For the text-containing cell, return its midpoint in (x, y) coordinate format. 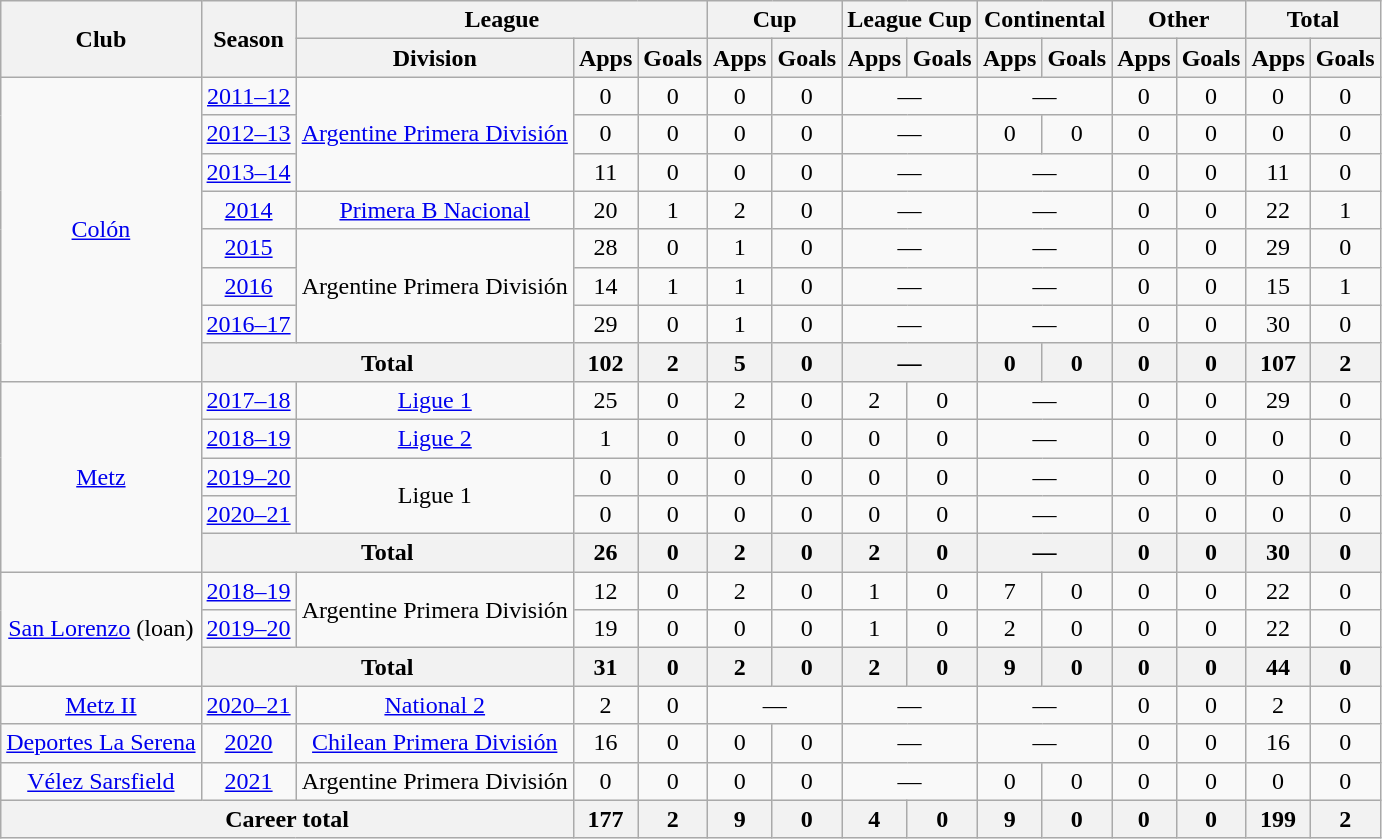
199 (1278, 819)
League Cup (910, 20)
25 (605, 400)
4 (874, 819)
Chilean Primera División (434, 743)
Colón (101, 229)
Division (434, 58)
107 (1278, 362)
26 (605, 553)
2020 (248, 743)
Metz (101, 476)
5 (740, 362)
28 (605, 248)
2015 (248, 248)
15 (1278, 286)
177 (605, 819)
2013–14 (248, 172)
2011–12 (248, 96)
31 (605, 667)
League (502, 20)
2021 (248, 781)
2016–17 (248, 324)
2017–18 (248, 400)
Career total (288, 819)
44 (1278, 667)
Primera B Nacional (434, 210)
Deportes La Serena (101, 743)
Club (101, 39)
2012–13 (248, 134)
2016 (248, 286)
Continental (1044, 20)
7 (1009, 591)
19 (605, 629)
Ligue 2 (434, 438)
2014 (248, 210)
Cup (775, 20)
Vélez Sarsfield (101, 781)
12 (605, 591)
San Lorenzo (loan) (101, 629)
Other (1179, 20)
National 2 (434, 705)
Metz II (101, 705)
14 (605, 286)
20 (605, 210)
102 (605, 362)
Season (248, 39)
